For the text-containing cell, return its midpoint in (X, Y) coordinate format. 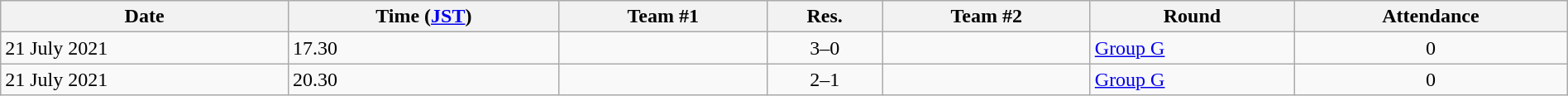
3–0 (825, 48)
Time (JST) (423, 17)
Res. (825, 17)
Team #1 (663, 17)
Date (145, 17)
20.30 (423, 79)
Attendance (1431, 17)
2–1 (825, 79)
Round (1192, 17)
Team #2 (986, 17)
17.30 (423, 48)
